Return the [X, Y] coordinate for the center point of the cell that contains the specified text.  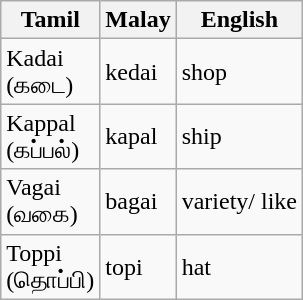
topi [138, 266]
variety/ like [239, 202]
hat [239, 266]
kedai [138, 72]
Toppi(தொப்பி) [50, 266]
ship [239, 136]
Kadai(கடை) [50, 72]
English [239, 20]
Vagai(வகை) [50, 202]
bagai [138, 202]
Tamil [50, 20]
shop [239, 72]
Kappal(கப்பல்) [50, 136]
Malay [138, 20]
kapal [138, 136]
